Determine the [x, y] coordinate at the center of the cell enclosing the given text.  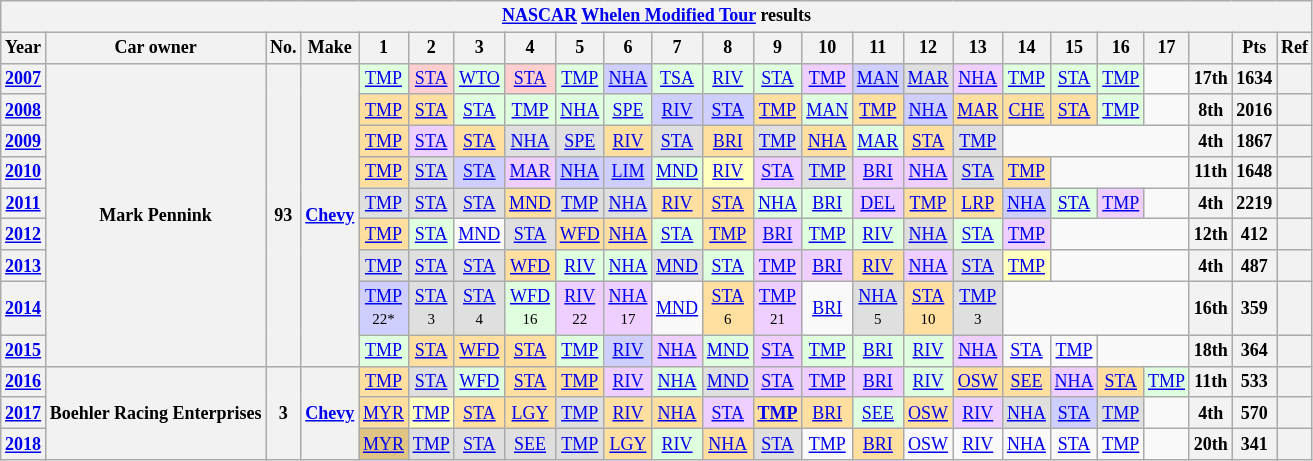
12 [928, 48]
Mark Pennink [155, 214]
1 [384, 48]
TMP21 [778, 308]
NHA17 [628, 308]
Boehler Racing Enterprises [155, 413]
18th [1210, 350]
No. [284, 48]
STA6 [728, 308]
11 [878, 48]
7 [678, 48]
Make [330, 48]
1634 [1254, 78]
2018 [24, 444]
570 [1254, 412]
STA10 [928, 308]
14 [1027, 48]
10 [828, 48]
487 [1254, 266]
20th [1210, 444]
4 [530, 48]
WFD16 [530, 308]
WTO [480, 78]
Year [24, 48]
5 [580, 48]
CHE [1027, 110]
16 [1121, 48]
16th [1210, 308]
533 [1254, 382]
TMP22* [384, 308]
12th [1210, 234]
2015 [24, 350]
15 [1074, 48]
93 [284, 214]
13 [978, 48]
364 [1254, 350]
9 [778, 48]
2014 [24, 308]
2012 [24, 234]
2010 [24, 172]
2 [431, 48]
8th [1210, 110]
2008 [24, 110]
1648 [1254, 172]
NHA5 [878, 308]
2013 [24, 266]
Car owner [155, 48]
2219 [1254, 204]
LIM [628, 172]
17 [1167, 48]
RIV22 [580, 308]
NASCAR Whelen Modified Tour results [657, 16]
2017 [24, 412]
Ref [1295, 48]
359 [1254, 308]
STA4 [480, 308]
STA3 [431, 308]
2011 [24, 204]
8 [728, 48]
17th [1210, 78]
TMP3 [978, 308]
DEL [878, 204]
341 [1254, 444]
LRP [978, 204]
412 [1254, 234]
TSA [678, 78]
Pts [1254, 48]
2009 [24, 140]
1867 [1254, 140]
2007 [24, 78]
6 [628, 48]
